Locate the cell with the specified text and output its (X, Y) center coordinate. 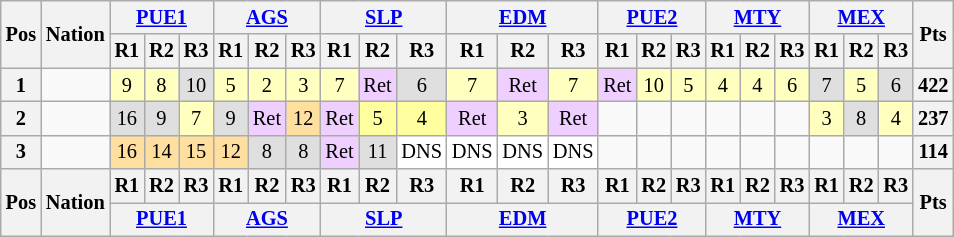
422 (933, 85)
1 (21, 85)
114 (933, 152)
11 (378, 152)
15 (196, 152)
14 (162, 152)
237 (933, 118)
